Find where the given text appears and provide that cell's center as (x, y) coordinate. 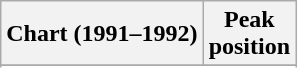
Peakposition (249, 34)
Chart (1991–1992) (102, 34)
